For the text-containing cell, return its midpoint in (X, Y) coordinate format. 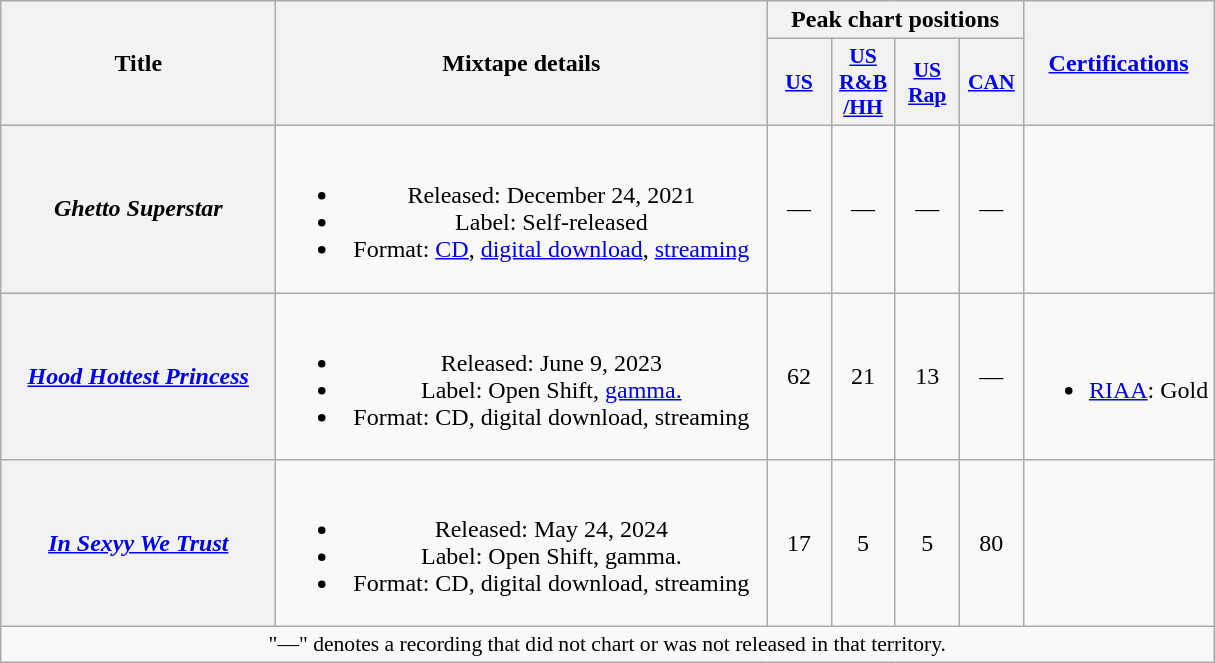
"—" denotes a recording that did not chart or was not released in that territory. (608, 645)
In Sexyy We Trust (138, 544)
Hood Hottest Princess (138, 376)
13 (927, 376)
USR&B/HH (863, 82)
CAN (991, 82)
Certifications (1118, 64)
80 (991, 544)
17 (799, 544)
Ghetto Superstar (138, 208)
62 (799, 376)
Title (138, 64)
US (799, 82)
21 (863, 376)
RIAA: Gold (1118, 376)
Released: December 24, 2021Label: Self-releasedFormat: CD, digital download, streaming (522, 208)
Released: June 9, 2023Label: Open Shift, gamma.Format: CD, digital download, streaming (522, 376)
Mixtape details (522, 64)
USRap (927, 82)
Released: May 24, 2024Label: Open Shift, gamma.Format: CD, digital download, streaming (522, 544)
Peak chart positions (895, 20)
